Provide the (x, y) coordinate of the cell's center where the given text is located.  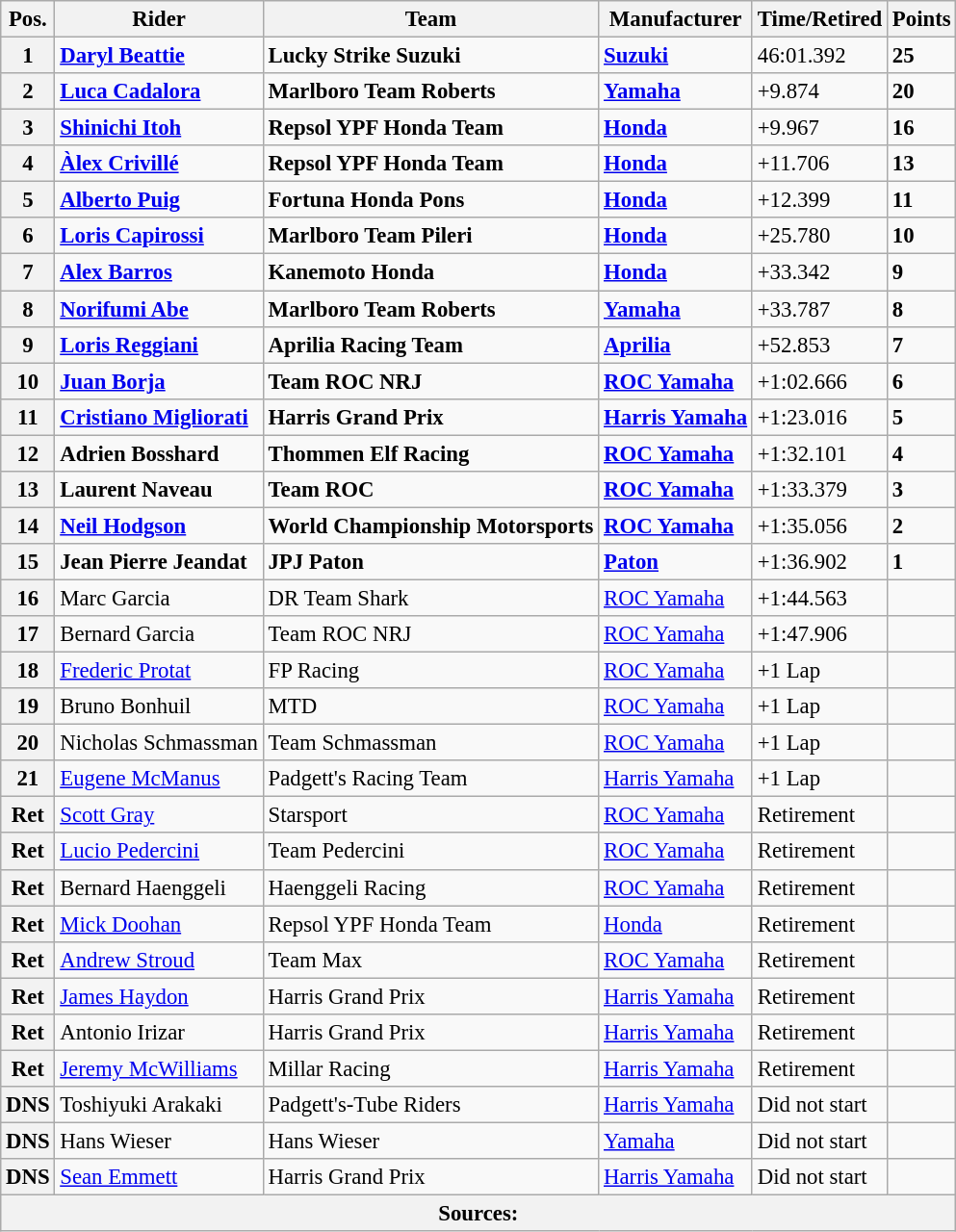
Suzuki (676, 56)
Team Schmassman (431, 743)
+1:47.906 (819, 634)
Alberto Puig (159, 200)
+1:02.666 (819, 381)
Haenggeli Racing (431, 887)
Neil Hodgson (159, 526)
Toshiyuki Arakaki (159, 1105)
Luca Cadalora (159, 91)
Marlboro Team Pileri (431, 236)
Shinichi Itoh (159, 128)
Team Max (431, 960)
+33.342 (819, 272)
Lucky Strike Suzuki (431, 56)
Padgett's-Tube Riders (431, 1105)
Fortuna Honda Pons (431, 200)
Loris Reggiani (159, 345)
14 (28, 526)
Lucio Pedercini (159, 852)
Juan Borja (159, 381)
FP Racing (431, 671)
+1:23.016 (819, 417)
+9.967 (819, 128)
Kanemoto Honda (431, 272)
Marc Garcia (159, 598)
World Championship Motorsports (431, 526)
James Haydon (159, 996)
Padgett's Racing Team (431, 779)
Eugene McManus (159, 779)
+1:35.056 (819, 526)
21 (28, 779)
+11.706 (819, 164)
25 (922, 56)
Frederic Protat (159, 671)
Rider (159, 19)
Bruno Bonhuil (159, 706)
Time/Retired (819, 19)
+52.853 (819, 345)
Norifumi Abe (159, 309)
+33.787 (819, 309)
Manufacturer (676, 19)
Scott Gray (159, 815)
+1:32.101 (819, 453)
Nicholas Schmassman (159, 743)
Aprilia Racing Team (431, 345)
Team (431, 19)
Antonio Irizar (159, 1033)
+9.874 (819, 91)
Àlex Crivillé (159, 164)
DR Team Shark (431, 598)
Jeremy McWilliams (159, 1068)
Bernard Garcia (159, 634)
Team ROC (431, 490)
Daryl Beattie (159, 56)
MTD (431, 706)
Sources: (478, 1214)
Thommen Elf Racing (431, 453)
Team Pedercini (431, 852)
Sean Emmett (159, 1177)
Laurent Naveau (159, 490)
46:01.392 (819, 56)
Cristiano Migliorati (159, 417)
Points (922, 19)
Aprilia (676, 345)
12 (28, 453)
+12.399 (819, 200)
JPJ Paton (431, 562)
15 (28, 562)
Paton (676, 562)
+25.780 (819, 236)
Mick Doohan (159, 924)
+1:33.379 (819, 490)
Adrien Bosshard (159, 453)
Jean Pierre Jeandat (159, 562)
+1:36.902 (819, 562)
Starsport (431, 815)
+1:44.563 (819, 598)
Bernard Haenggeli (159, 887)
Alex Barros (159, 272)
Millar Racing (431, 1068)
Andrew Stroud (159, 960)
18 (28, 671)
17 (28, 634)
Pos. (28, 19)
Loris Capirossi (159, 236)
19 (28, 706)
